Return (X, Y) of the center of cell containing provided text 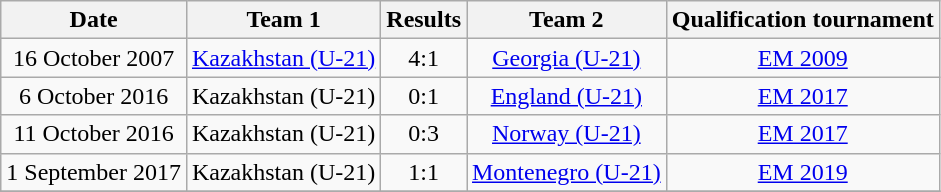
Team 1 (283, 20)
Norway (U-21) (566, 134)
Montenegro (U-21) (566, 172)
0:1 (424, 96)
4:1 (424, 58)
1 September 2017 (94, 172)
11 October 2016 (94, 134)
6 October 2016 (94, 96)
1:1 (424, 172)
Team 2 (566, 20)
0:3 (424, 134)
16 October 2007 (94, 58)
Results (424, 20)
Date (94, 20)
EM 2019 (802, 172)
EM 2009 (802, 58)
Georgia (U-21) (566, 58)
England (U-21) (566, 96)
Qualification tournament (802, 20)
